Capture the cell that displays the provided text and extract its (x, y) central coordinate. 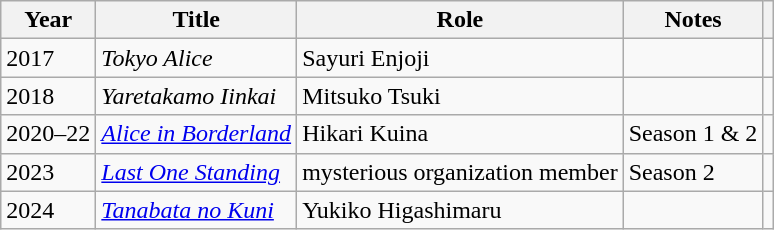
Last One Standing (196, 172)
Hikari Kuina (460, 134)
2023 (48, 172)
Title (196, 20)
Season 1 & 2 (693, 134)
Alice in Borderland (196, 134)
2018 (48, 96)
2020–22 (48, 134)
Notes (693, 20)
Year (48, 20)
Role (460, 20)
mysterious organization member (460, 172)
2017 (48, 58)
Season 2 (693, 172)
Tanabata no Kuni (196, 210)
Sayuri Enjoji (460, 58)
Yaretakamo Iinkai (196, 96)
2024 (48, 210)
Mitsuko Tsuki (460, 96)
Tokyo Alice (196, 58)
Yukiko Higashimaru (460, 210)
